From the cell containing the given text, extract its center point as (x, y) coordinate. 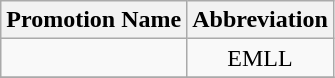
EMLL (260, 58)
Promotion Name (94, 20)
Abbreviation (260, 20)
